Identify which cell holds the provided text, then report its [X, Y] central coordinate. 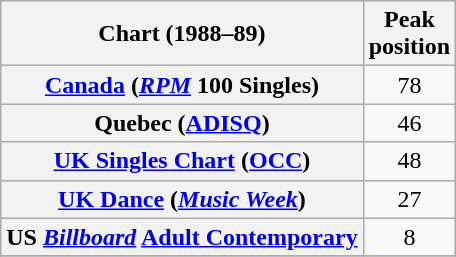
Quebec (ADISQ) [182, 123]
46 [409, 123]
Peakposition [409, 34]
48 [409, 161]
Chart (1988–89) [182, 34]
78 [409, 85]
UK Dance (Music Week) [182, 199]
8 [409, 237]
27 [409, 199]
Canada (RPM 100 Singles) [182, 85]
UK Singles Chart (OCC) [182, 161]
US Billboard Adult Contemporary [182, 237]
